Extract the (X, Y) coordinate from the center of the cell holding the provided text.  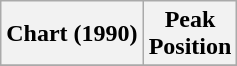
Chart (1990) (72, 34)
PeakPosition (190, 34)
